From the cell containing the given text, extract its center point as [X, Y] coordinate. 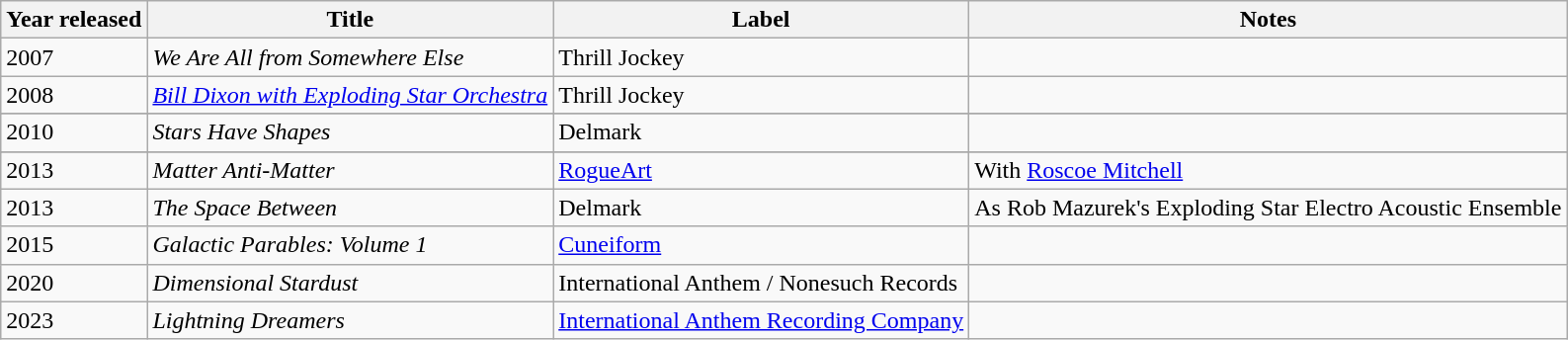
2015 [74, 245]
2020 [74, 283]
Lightning Dreamers [350, 320]
Matter Anti-Matter [350, 170]
Stars Have Shapes [350, 132]
Year released [74, 20]
2023 [74, 320]
Galactic Parables: Volume 1 [350, 245]
RogueArt [761, 170]
2008 [74, 95]
International Anthem Recording Company [761, 320]
We Are All from Somewhere Else [350, 57]
The Space Between [350, 208]
Dimensional Stardust [350, 283]
Title [350, 20]
2010 [74, 132]
Cuneiform [761, 245]
2007 [74, 57]
Label [761, 20]
As Rob Mazurek's Exploding Star Electro Acoustic Ensemble [1269, 208]
With Roscoe Mitchell [1269, 170]
Bill Dixon with Exploding Star Orchestra [350, 95]
International Anthem / Nonesuch Records [761, 283]
Notes [1269, 20]
